For the text-containing cell, return its midpoint in [x, y] coordinate format. 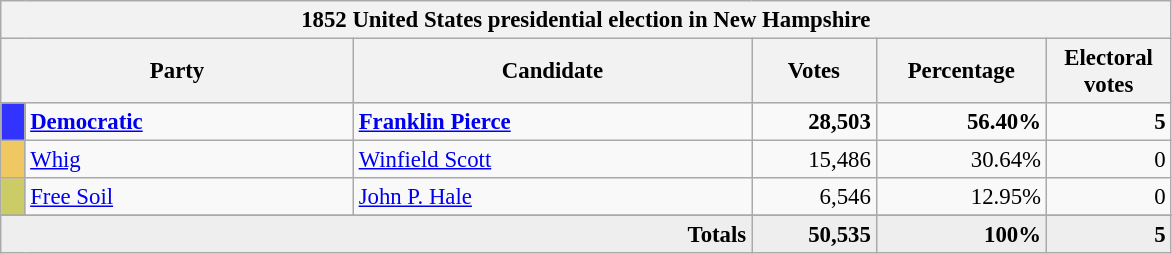
Whig [189, 160]
Percentage [961, 72]
15,486 [814, 160]
Winfield Scott [552, 160]
Electoral votes [1108, 72]
Democratic [189, 122]
Candidate [552, 72]
56.40% [961, 122]
6,546 [814, 197]
12.95% [961, 197]
100% [961, 235]
Franklin Pierce [552, 122]
28,503 [814, 122]
50,535 [814, 235]
30.64% [961, 160]
1852 United States presidential election in New Hampshire [586, 20]
Free Soil [189, 197]
Votes [814, 72]
Totals [376, 235]
Party [178, 72]
John P. Hale [552, 197]
